Determine the (X, Y) coordinate at the center of the cell enclosing the given text.  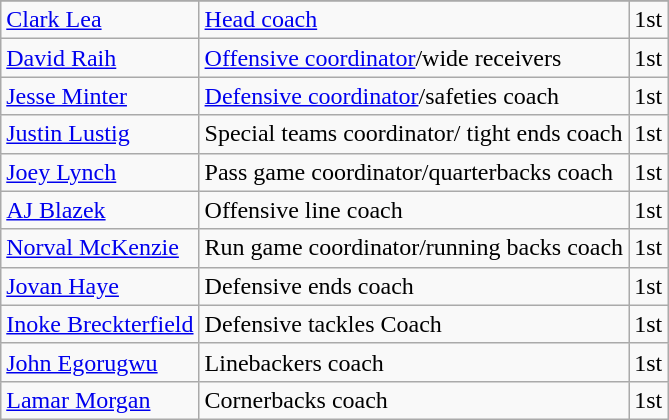
Defensive coordinator/safeties coach (414, 96)
Joey Lynch (100, 172)
Clark Lea (100, 20)
Justin Lustig (100, 134)
Defensive ends coach (414, 286)
Pass game coordinator/quarterbacks coach (414, 172)
Linebackers coach (414, 362)
Lamar Morgan (100, 400)
Inoke Breckterfield (100, 324)
Offensive coordinator/wide receivers (414, 58)
Norval McKenzie (100, 248)
Head coach (414, 20)
Defensive tackles Coach (414, 324)
Jovan Haye (100, 286)
Cornerbacks coach (414, 400)
Offensive line coach (414, 210)
David Raih (100, 58)
Jesse Minter (100, 96)
John Egorugwu (100, 362)
Special teams coordinator/ tight ends coach (414, 134)
Run game coordinator/running backs coach (414, 248)
AJ Blazek (100, 210)
